Search for the cell housing the specified text and yield its [x, y] center coordinate. 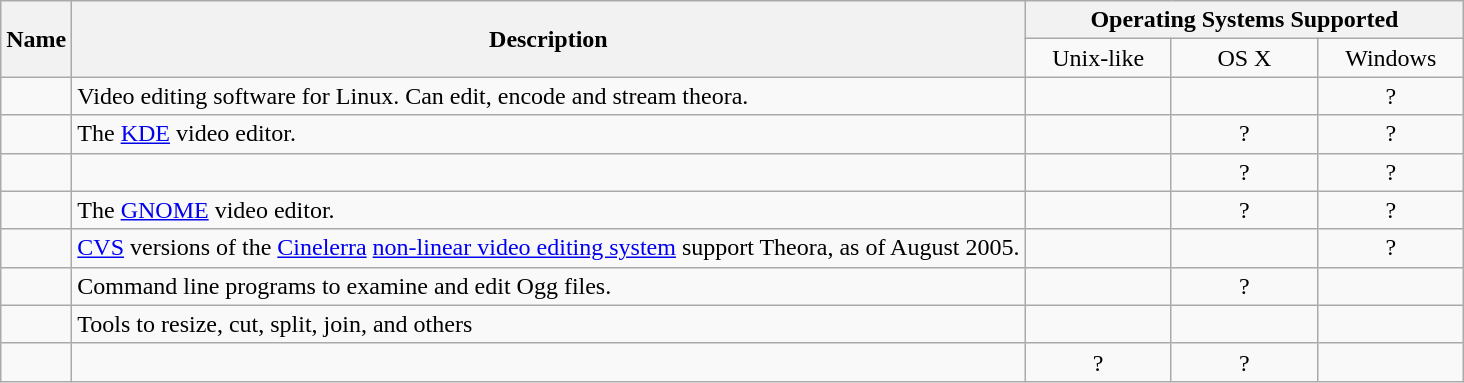
Description [548, 39]
Video editing software for Linux. Can edit, encode and stream theora. [548, 96]
CVS versions of the Cinelerra non-linear video editing system support Theora, as of August 2005. [548, 248]
Operating Systems Supported [1244, 20]
Tools to resize, cut, split, join, and others [548, 324]
The GNOME video editor. [548, 210]
Command line programs to examine and edit Ogg files. [548, 286]
Unix-like [1098, 58]
OS X [1244, 58]
Name [36, 39]
The KDE video editor. [548, 134]
Windows [1391, 58]
